Provide the [X, Y] coordinate of the cell's center where the given text is located.  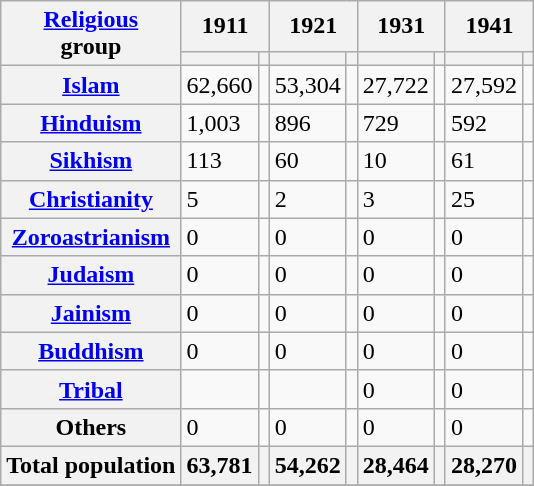
Islam [91, 85]
896 [308, 123]
Hinduism [91, 123]
592 [484, 123]
28,270 [484, 465]
1,003 [220, 123]
25 [484, 199]
54,262 [308, 465]
1921 [313, 26]
1911 [225, 26]
Others [91, 427]
729 [396, 123]
Sikhism [91, 161]
5 [220, 199]
1941 [489, 26]
62,660 [220, 85]
2 [308, 199]
53,304 [308, 85]
Jainism [91, 313]
28,464 [396, 465]
27,592 [484, 85]
61 [484, 161]
Judaism [91, 275]
Tribal [91, 389]
3 [396, 199]
Christianity [91, 199]
60 [308, 161]
10 [396, 161]
Total population [91, 465]
Religiousgroup [91, 34]
1931 [401, 26]
Zoroastrianism [91, 237]
Buddhism [91, 351]
27,722 [396, 85]
113 [220, 161]
63,781 [220, 465]
